Extract the [X, Y] coordinate from the center of the cell holding the provided text.  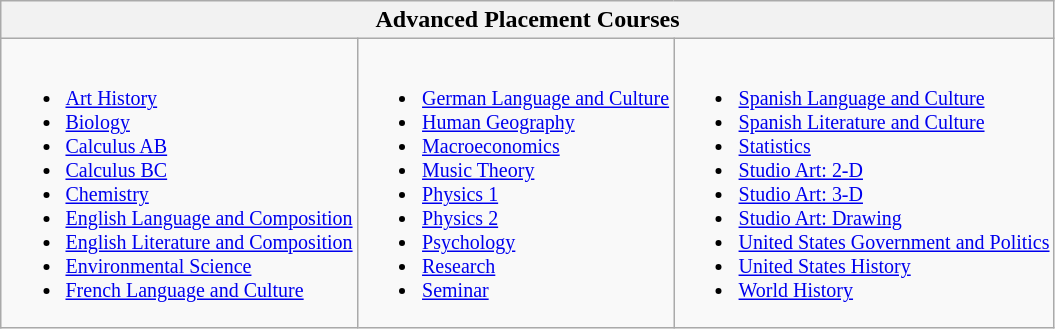
Advanced Placement Courses [528, 20]
German Language and CultureHuman GeographyMacroeconomicsMusic TheoryPhysics 1Physics 2PsychologyResearchSeminar [516, 184]
